Scan for the cell matching the given text and deliver its [x, y] coordinate at center. 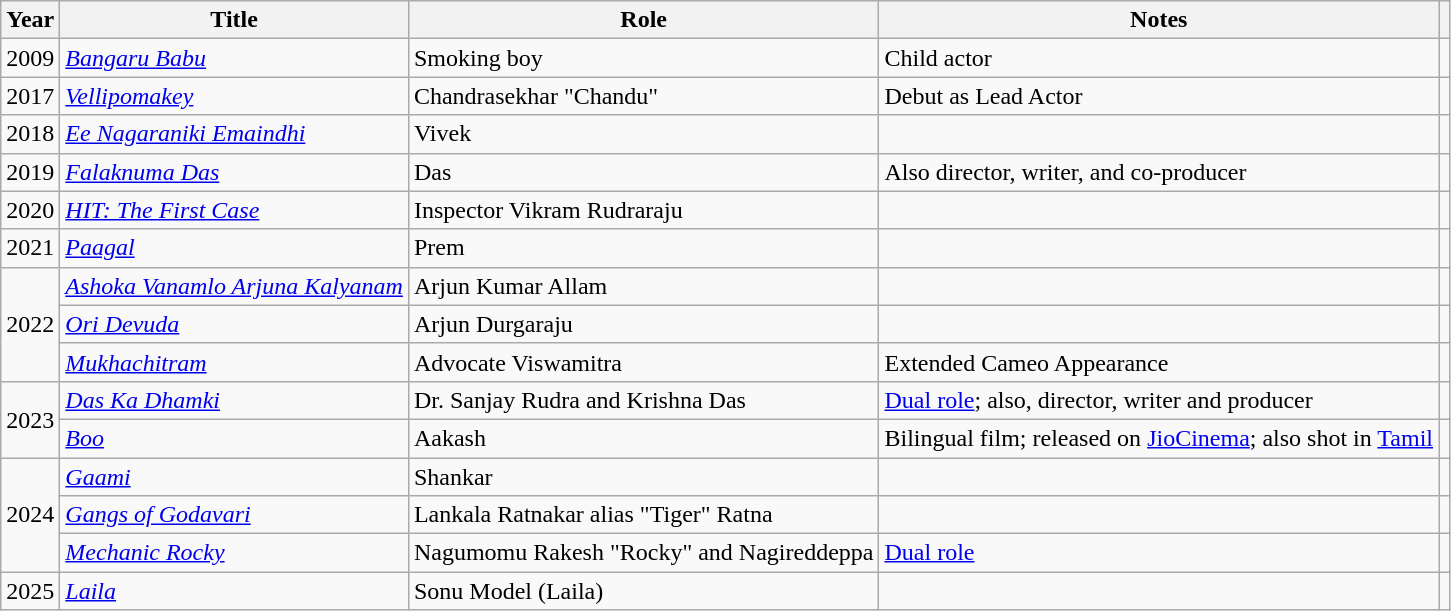
Das Ka Dhamki [234, 400]
Vellipomakey [234, 96]
Advocate Viswamitra [644, 362]
Laila [234, 591]
Ashoka Vanamlo Arjuna Kalyanam [234, 286]
Paagal [234, 248]
2025 [30, 591]
Falaknuma Das [234, 172]
Vivek [644, 134]
2023 [30, 419]
Lankala Ratnakar alias "Tiger" Ratna [644, 515]
Debut as Lead Actor [1159, 96]
2019 [30, 172]
Inspector Vikram Rudraraju [644, 210]
Aakash [644, 438]
2018 [30, 134]
Mukhachitram [234, 362]
Extended Cameo Appearance [1159, 362]
Year [30, 20]
Shankar [644, 477]
Bilingual film; released on JioCinema; also shot in Tamil [1159, 438]
Nagumomu Rakesh "Rocky" and Nagireddeppa [644, 553]
Arjun Durgaraju [644, 324]
2021 [30, 248]
Notes [1159, 20]
2020 [30, 210]
Smoking boy [644, 58]
Das [644, 172]
2022 [30, 324]
Gangs of Godavari [234, 515]
Ori Devuda [234, 324]
Bangaru Babu [234, 58]
Sonu Model (Laila) [644, 591]
2009 [30, 58]
Dual role; also, director, writer and producer [1159, 400]
Role [644, 20]
2024 [30, 515]
Ee Nagaraniki Emaindhi [234, 134]
Mechanic Rocky [234, 553]
Dr. Sanjay Rudra and Krishna Das [644, 400]
Gaami [234, 477]
Dual role [1159, 553]
Boo [234, 438]
Also director, writer, and co-producer [1159, 172]
2017 [30, 96]
Chandrasekhar "Chandu" [644, 96]
Prem [644, 248]
HIT: The First Case [234, 210]
Title [234, 20]
Child actor [1159, 58]
Arjun Kumar Allam [644, 286]
